Extract the [x, y] coordinate from the center of the cell holding the provided text.  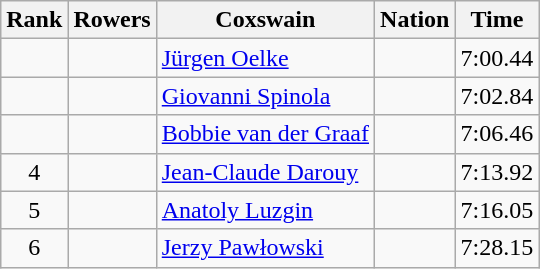
Rowers [112, 20]
Jerzy Pawłowski [265, 248]
Jean-Claude Darouy [265, 172]
Coxswain [265, 20]
Anatoly Luzgin [265, 210]
7:02.84 [497, 96]
Bobbie van der Graaf [265, 134]
7:13.92 [497, 172]
7:06.46 [497, 134]
5 [34, 210]
7:00.44 [497, 58]
Nation [415, 20]
Time [497, 20]
4 [34, 172]
Giovanni Spinola [265, 96]
Rank [34, 20]
7:16.05 [497, 210]
6 [34, 248]
7:28.15 [497, 248]
Jürgen Oelke [265, 58]
